Capture the cell that displays the provided text and extract its [x, y] central coordinate. 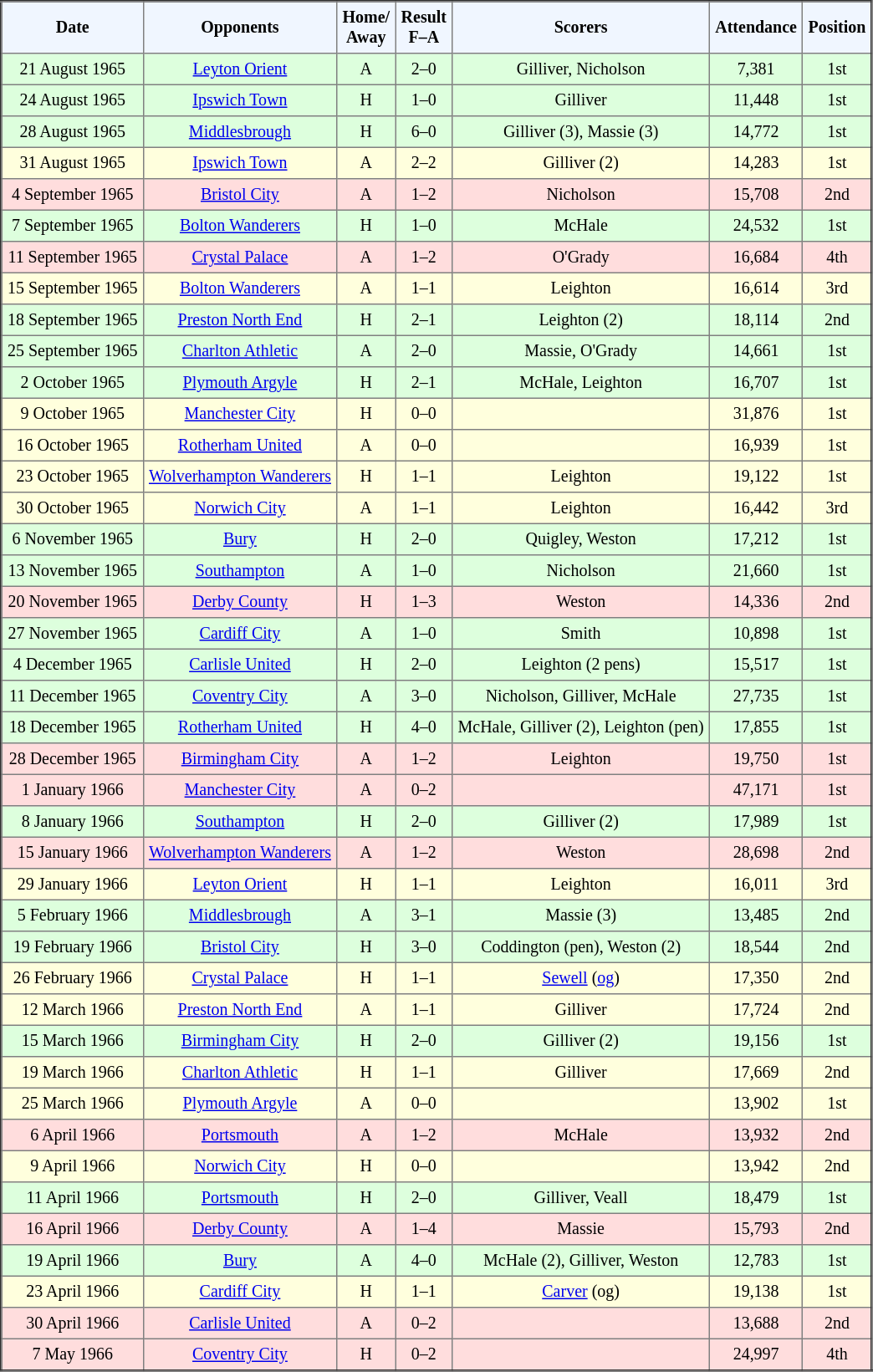
31,876 [756, 414]
Carver (og) [581, 1292]
Position [838, 28]
15 January 1966 [73, 853]
47,171 [756, 790]
31 August 1965 [73, 163]
Leighton (2) [581, 320]
11 September 1965 [73, 258]
28,698 [756, 853]
19,138 [756, 1292]
19 April 1966 [73, 1261]
18,114 [756, 320]
9 April 1966 [73, 1166]
30 October 1965 [73, 508]
Massie [581, 1229]
12,783 [756, 1261]
15,793 [756, 1229]
7,381 [756, 69]
19,156 [756, 1041]
Massie (3) [581, 916]
12 March 1966 [73, 1010]
Opponents [239, 28]
O'Grady [581, 258]
Date [73, 28]
11 December 1965 [73, 696]
19,122 [756, 477]
Leighton (2 pens) [581, 665]
14,661 [756, 351]
15 March 1966 [73, 1041]
8 January 1966 [73, 822]
20 November 1965 [73, 602]
14,772 [756, 132]
Massie, O'Grady [581, 351]
17,855 [756, 727]
Nicholson, Gilliver, McHale [581, 696]
15 September 1965 [73, 288]
19 February 1966 [73, 947]
ResultF–A [424, 28]
7 May 1966 [73, 1354]
McHale (2), Gilliver, Weston [581, 1261]
18 September 1965 [73, 320]
13,688 [756, 1324]
Smith [581, 634]
14,283 [756, 163]
McHale, Leighton [581, 383]
18,544 [756, 947]
27 November 1965 [73, 634]
11,448 [756, 100]
21,660 [756, 571]
25 March 1966 [73, 1104]
27,735 [756, 696]
19 March 1966 [73, 1073]
16,684 [756, 258]
17,989 [756, 822]
2–2 [424, 163]
29 January 1966 [73, 885]
1–4 [424, 1229]
16,939 [756, 446]
McHale, Gilliver (2), Leighton (pen) [581, 727]
17,350 [756, 978]
16,707 [756, 383]
3–1 [424, 916]
25 September 1965 [73, 351]
24,997 [756, 1354]
2 October 1965 [73, 383]
13 November 1965 [73, 571]
Gilliver (3), Massie (3) [581, 132]
15,517 [756, 665]
15,708 [756, 195]
4 September 1965 [73, 195]
10,898 [756, 634]
Gilliver, Nicholson [581, 69]
17,669 [756, 1073]
6 November 1965 [73, 539]
4 December 1965 [73, 665]
13,485 [756, 916]
18 December 1965 [73, 727]
Sewell (og) [581, 978]
Quigley, Weston [581, 539]
28 December 1965 [73, 759]
19,750 [756, 759]
21 August 1965 [73, 69]
23 October 1965 [73, 477]
1 January 1966 [73, 790]
9 October 1965 [73, 414]
16 April 1966 [73, 1229]
26 February 1966 [73, 978]
17,724 [756, 1010]
30 April 1966 [73, 1324]
1–3 [424, 602]
Home/Away [366, 28]
Gilliver, Veall [581, 1198]
5 February 1966 [73, 916]
13,902 [756, 1104]
14,336 [756, 602]
7 September 1965 [73, 226]
13,932 [756, 1135]
16,442 [756, 508]
Scorers [581, 28]
13,942 [756, 1166]
24 August 1965 [73, 100]
6–0 [424, 132]
16,614 [756, 288]
6 April 1966 [73, 1135]
24,532 [756, 226]
18,479 [756, 1198]
16,011 [756, 885]
Coddington (pen), Weston (2) [581, 947]
28 August 1965 [73, 132]
16 October 1965 [73, 446]
11 April 1966 [73, 1198]
23 April 1966 [73, 1292]
17,212 [756, 539]
Attendance [756, 28]
